Scan for the cell matching the given text and deliver its [X, Y] coordinate at center. 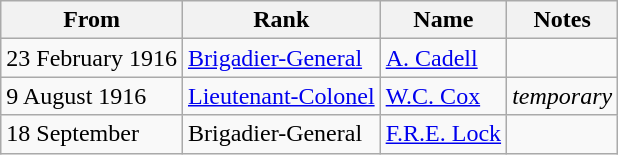
temporary [562, 96]
Name [443, 20]
A. Cadell [443, 58]
9 August 1916 [92, 96]
Rank [281, 20]
W.C. Cox [443, 96]
Lieutenant-Colonel [281, 96]
18 September [92, 134]
From [92, 20]
Notes [562, 20]
F.R.E. Lock [443, 134]
23 February 1916 [92, 58]
